Pinpoint the cell where the given text exists, returning its [x, y] midpoint coordinate. 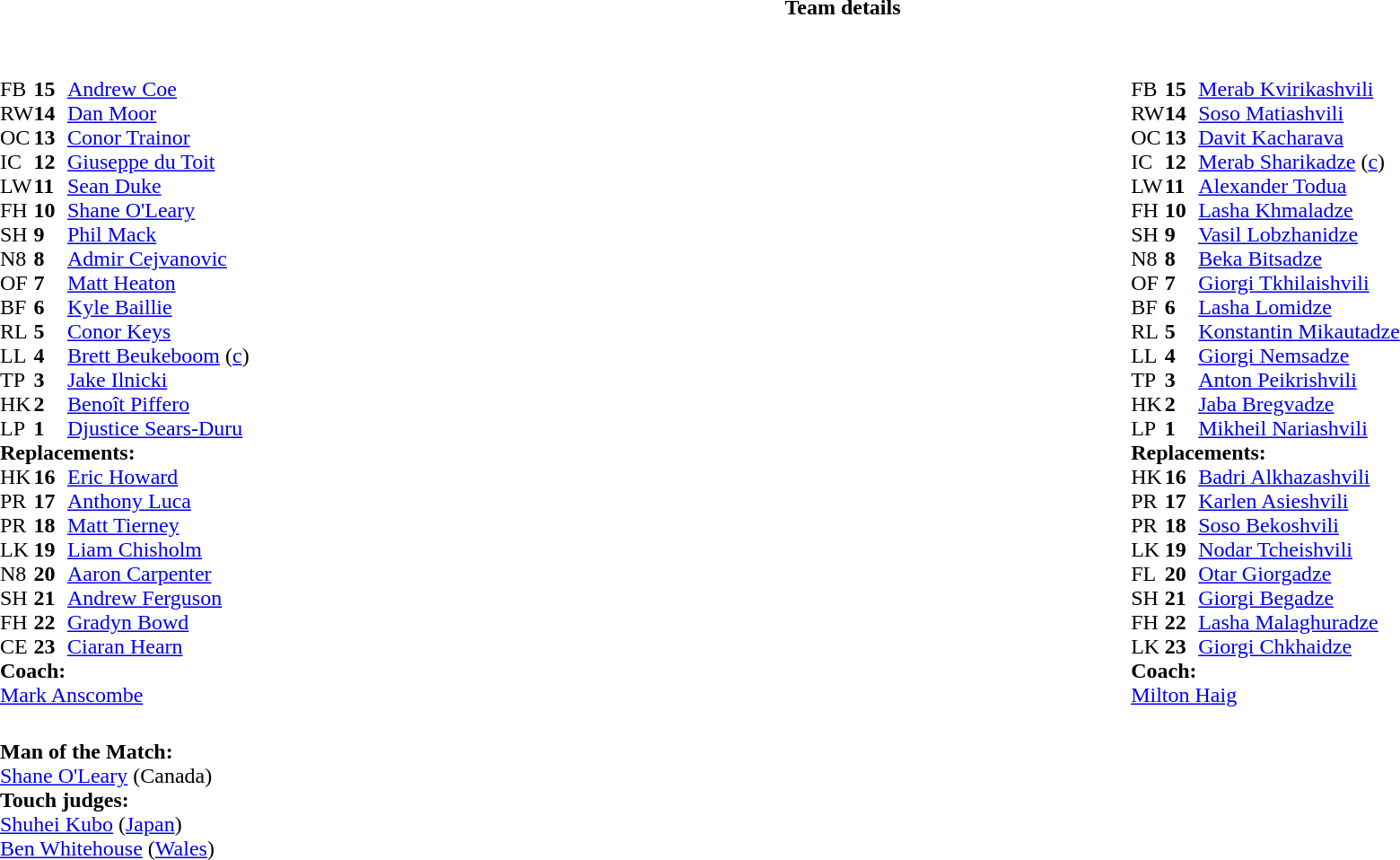
Giorgi Tkhilaishvili [1299, 284]
Conor Keys [158, 332]
Eric Howard [158, 478]
Shane O'Leary [158, 210]
Giorgi Chkhaidze [1299, 646]
Kyle Baillie [158, 307]
Soso Matiashvili [1299, 113]
Mikheil Nariashvili [1299, 429]
Lasha Malaghuradze [1299, 623]
Merab Kvirikashvili [1299, 90]
Aaron Carpenter [158, 575]
Andrew Ferguson [158, 598]
Jake Ilnicki [158, 381]
Dan Moor [158, 113]
Anton Peikrishvili [1299, 381]
Sean Duke [158, 187]
Konstantin Mikautadze [1299, 332]
Alexander Todua [1299, 187]
FL [1148, 575]
Benoît Piffero [158, 404]
Karlen Asieshvili [1299, 501]
Otar Giorgadze [1299, 575]
Anthony Luca [158, 501]
Lasha Khmaladze [1299, 210]
Jaba Bregvadze [1299, 404]
Gradyn Bowd [158, 623]
Conor Trainor [158, 138]
Giorgi Nemsadze [1299, 355]
Badri Alkhazashvili [1299, 478]
Vasil Lobzhanidze [1299, 235]
Mark Anscombe [125, 695]
CE [17, 646]
Matt Tierney [158, 526]
Lasha Lomidze [1299, 307]
Merab Sharikadze (c) [1299, 162]
Liam Chisholm [158, 549]
Giorgi Begadze [1299, 598]
Nodar Tcheishvili [1299, 549]
Davit Kacharava [1299, 138]
Beka Bitsadze [1299, 259]
Djustice Sears-Duru [158, 429]
Phil Mack [158, 235]
Brett Beukeboom (c) [158, 355]
Giuseppe du Toit [158, 162]
Admir Cejvanovic [158, 259]
Ciaran Hearn [158, 646]
Matt Heaton [158, 284]
Soso Bekoshvili [1299, 526]
Milton Haig [1265, 695]
Andrew Coe [158, 90]
